Locate the cell with the specified text and output its [x, y] center coordinate. 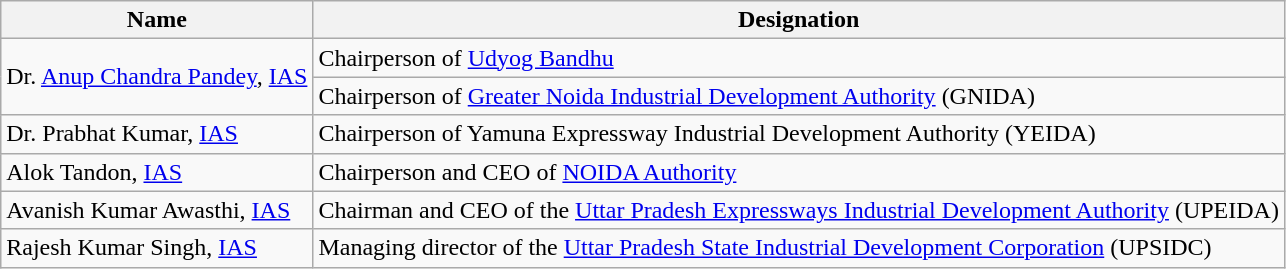
Avanish Kumar Awasthi, IAS [157, 210]
Dr. Anup Chandra Pandey, IAS [157, 77]
Name [157, 20]
Rajesh Kumar Singh, IAS [157, 248]
Chairman and CEO of the Uttar Pradesh Expressways Industrial Development Authority (UPEIDA) [799, 210]
Chairperson of Udyog Bandhu [799, 58]
Designation [799, 20]
Managing director of the Uttar Pradesh State Industrial Development Corporation (UPSIDC) [799, 248]
Chairperson and CEO of NOIDA Authority [799, 172]
Chairperson of Greater Noida Industrial Development Authority (GNIDA) [799, 96]
Alok Tandon, IAS [157, 172]
Dr. Prabhat Kumar, IAS [157, 134]
Chairperson of Yamuna Expressway Industrial Development Authority (YEIDA) [799, 134]
